For the text-containing cell, return its midpoint in [x, y] coordinate format. 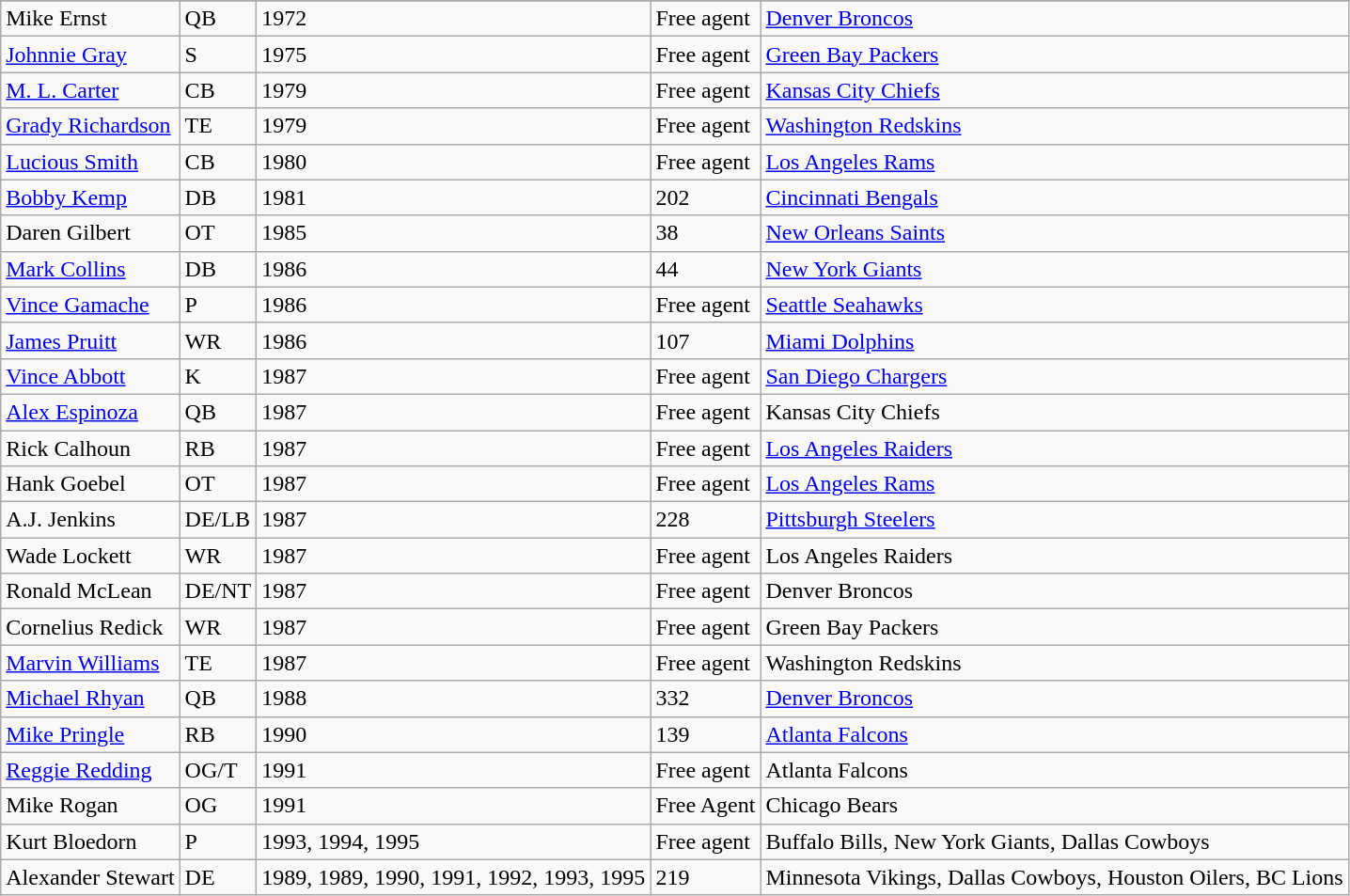
Cornelius Redick [90, 627]
Michael Rhyan [90, 699]
Hank Goebel [90, 484]
Kurt Bloedorn [90, 841]
Chicago Bears [1055, 806]
K [218, 376]
San Diego Chargers [1055, 376]
S [218, 55]
Lucious Smith [90, 162]
A.J. Jenkins [90, 520]
202 [705, 197]
Vince Abbott [90, 376]
1993, 1994, 1995 [453, 841]
332 [705, 699]
1985 [453, 233]
44 [705, 269]
New Orleans Saints [1055, 233]
DE/LB [218, 520]
Rick Calhoun [90, 448]
Free Agent [705, 806]
228 [705, 520]
Wade Lockett [90, 556]
Johnnie Gray [90, 55]
M. L. Carter [90, 90]
DE [218, 877]
James Pruitt [90, 340]
Mike Pringle [90, 734]
Mike Ernst [90, 19]
1981 [453, 197]
Daren Gilbert [90, 233]
New York Giants [1055, 269]
Alex Espinoza [90, 412]
1980 [453, 162]
Cincinnati Bengals [1055, 197]
139 [705, 734]
Minnesota Vikings, Dallas Cowboys, Houston Oilers, BC Lions [1055, 877]
Ronald McLean [90, 591]
1989, 1989, 1990, 1991, 1992, 1993, 1995 [453, 877]
Buffalo Bills, New York Giants, Dallas Cowboys [1055, 841]
1988 [453, 699]
Alexander Stewart [90, 877]
Bobby Kemp [90, 197]
OG/T [218, 770]
219 [705, 877]
OG [218, 806]
1972 [453, 19]
1975 [453, 55]
Reggie Redding [90, 770]
1990 [453, 734]
Grady Richardson [90, 126]
Pittsburgh Steelers [1055, 520]
Miami Dolphins [1055, 340]
Seattle Seahawks [1055, 305]
Mark Collins [90, 269]
DE/NT [218, 591]
Marvin Williams [90, 663]
Vince Gamache [90, 305]
107 [705, 340]
Mike Rogan [90, 806]
38 [705, 233]
